Detect which cell encompasses the target text, then output its [x, y] center coordinate. 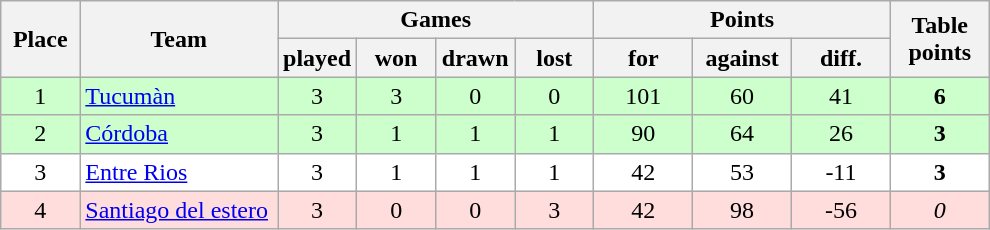
60 [742, 96]
53 [742, 172]
for [644, 58]
4 [40, 210]
won [396, 58]
64 [742, 134]
played [318, 58]
-56 [842, 210]
against [742, 58]
2 [40, 134]
-11 [842, 172]
Santiago del estero [179, 210]
98 [742, 210]
Córdoba [179, 134]
90 [644, 134]
41 [842, 96]
Team [179, 39]
6 [940, 96]
lost [554, 58]
Tablepoints [940, 39]
Place [40, 39]
101 [644, 96]
drawn [476, 58]
Entre Rios [179, 172]
Games [436, 20]
Tucumàn [179, 96]
26 [842, 134]
diff. [842, 58]
Points [742, 20]
